Output the (X, Y) coordinate of the center of the cell containing the given text.  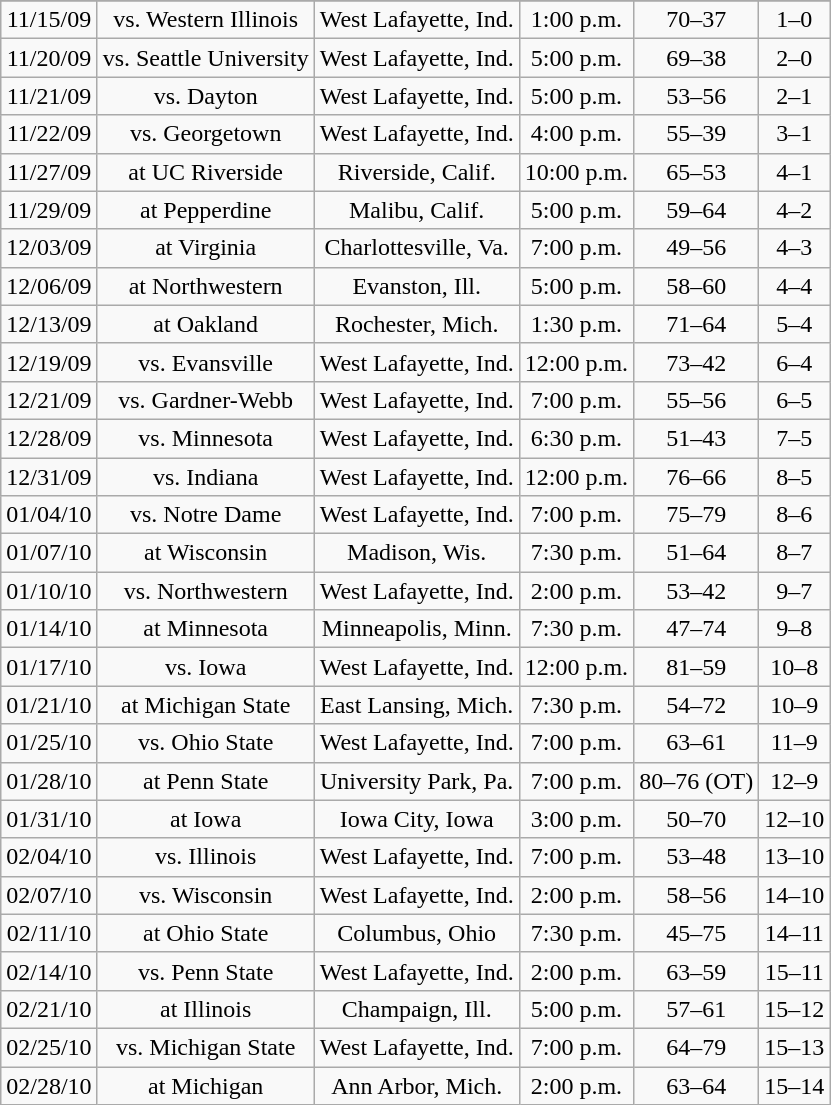
vs. Indiana (206, 477)
Minneapolis, Minn. (416, 629)
vs. Notre Dame (206, 515)
01/14/10 (49, 629)
Champaign, Ill. (416, 1009)
53–42 (696, 591)
10:00 p.m. (576, 172)
vs. Minnesota (206, 438)
49–56 (696, 248)
53–48 (696, 857)
vs. Iowa (206, 667)
7–5 (794, 438)
45–75 (696, 933)
01/25/10 (49, 743)
at Iowa (206, 819)
59–64 (696, 210)
9–8 (794, 629)
12/19/09 (49, 362)
vs. Seattle University (206, 58)
1–0 (794, 20)
Evanston, Ill. (416, 286)
at Minnesota (206, 629)
East Lansing, Mich. (416, 705)
02/21/10 (49, 1009)
vs. Michigan State (206, 1047)
12–10 (794, 819)
vs. Dayton (206, 96)
55–39 (696, 134)
at Northwestern (206, 286)
2–0 (794, 58)
15–12 (794, 1009)
3–1 (794, 134)
01/31/10 (49, 819)
01/07/10 (49, 553)
Ann Arbor, Mich. (416, 1085)
9–7 (794, 591)
6–5 (794, 400)
4–3 (794, 248)
11/21/09 (49, 96)
13–10 (794, 857)
vs. Georgetown (206, 134)
80–76 (OT) (696, 781)
Riverside, Calif. (416, 172)
73–42 (696, 362)
63–61 (696, 743)
8–6 (794, 515)
Iowa City, Iowa (416, 819)
8–7 (794, 553)
1:00 p.m. (576, 20)
65–53 (696, 172)
3:00 p.m. (576, 819)
University Park, Pa. (416, 781)
69–38 (696, 58)
4:00 p.m. (576, 134)
5–4 (794, 324)
02/14/10 (49, 971)
4–4 (794, 286)
at Oakland (206, 324)
6–4 (794, 362)
Charlottesville, Va. (416, 248)
Columbus, Ohio (416, 933)
at Illinois (206, 1009)
12/21/09 (49, 400)
58–60 (696, 286)
vs. Evansville (206, 362)
11/20/09 (49, 58)
81–59 (696, 667)
58–56 (696, 895)
71–64 (696, 324)
02/25/10 (49, 1047)
57–61 (696, 1009)
63–59 (696, 971)
10–8 (794, 667)
64–79 (696, 1047)
76–66 (696, 477)
51–64 (696, 553)
70–37 (696, 20)
10–9 (794, 705)
at Ohio State (206, 933)
at Michigan State (206, 705)
11/15/09 (49, 20)
vs. Gardner-Webb (206, 400)
55–56 (696, 400)
12/28/09 (49, 438)
02/07/10 (49, 895)
4–1 (794, 172)
02/11/10 (49, 933)
12/06/09 (49, 286)
01/10/10 (49, 591)
14–11 (794, 933)
2–1 (794, 96)
63–64 (696, 1085)
12/31/09 (49, 477)
11/29/09 (49, 210)
15–13 (794, 1047)
47–74 (696, 629)
15–14 (794, 1085)
01/28/10 (49, 781)
11/22/09 (49, 134)
vs. Illinois (206, 857)
51–43 (696, 438)
at UC Riverside (206, 172)
02/04/10 (49, 857)
1:30 p.m. (576, 324)
Malibu, Calif. (416, 210)
6:30 p.m. (576, 438)
53–56 (696, 96)
11–9 (794, 743)
at Virginia (206, 248)
54–72 (696, 705)
at Wisconsin (206, 553)
01/21/10 (49, 705)
12/13/09 (49, 324)
01/04/10 (49, 515)
75–79 (696, 515)
Madison, Wis. (416, 553)
at Pepperdine (206, 210)
50–70 (696, 819)
02/28/10 (49, 1085)
14–10 (794, 895)
vs. Northwestern (206, 591)
4–2 (794, 210)
8–5 (794, 477)
vs. Wisconsin (206, 895)
at Penn State (206, 781)
12/03/09 (49, 248)
15–11 (794, 971)
01/17/10 (49, 667)
vs. Ohio State (206, 743)
11/27/09 (49, 172)
at Michigan (206, 1085)
Rochester, Mich. (416, 324)
vs. Western Illinois (206, 20)
12–9 (794, 781)
vs. Penn State (206, 971)
